From the cell containing the given text, extract its center point as (x, y) coordinate. 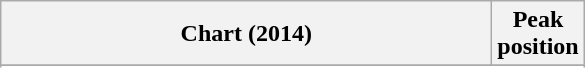
Chart (2014) (246, 34)
Peakposition (538, 34)
